Scan for the cell matching the given text and deliver its [x, y] coordinate at center. 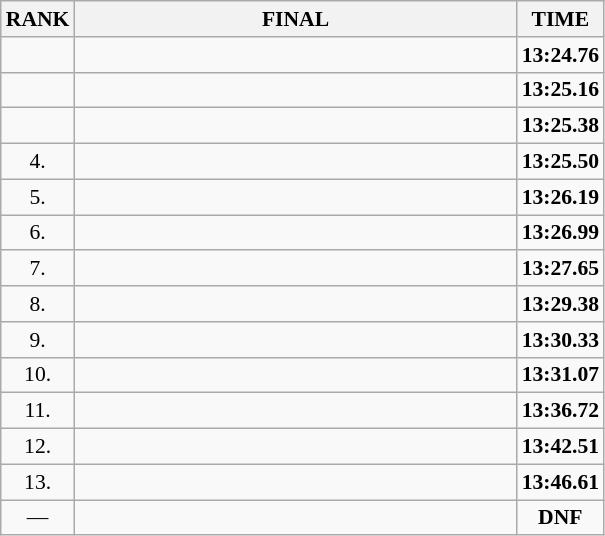
13:36.72 [560, 411]
13:24.76 [560, 55]
13:27.65 [560, 269]
12. [38, 447]
13:25.38 [560, 126]
13. [38, 482]
13:26.19 [560, 197]
RANK [38, 19]
8. [38, 304]
13:25.16 [560, 90]
13:29.38 [560, 304]
13:26.99 [560, 233]
13:46.61 [560, 482]
13:31.07 [560, 375]
13:25.50 [560, 162]
9. [38, 340]
4. [38, 162]
10. [38, 375]
— [38, 518]
7. [38, 269]
TIME [560, 19]
5. [38, 197]
13:42.51 [560, 447]
13:30.33 [560, 340]
FINAL [295, 19]
DNF [560, 518]
11. [38, 411]
6. [38, 233]
